Extract the [x, y] coordinate from the center of the cell holding the provided text.  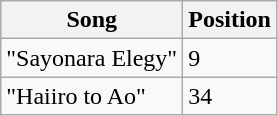
9 [230, 58]
34 [230, 96]
"Sayonara Elegy" [92, 58]
Song [92, 20]
"Haiiro to Ao" [92, 96]
Position [230, 20]
